For the text-containing cell, return its midpoint in [X, Y] coordinate format. 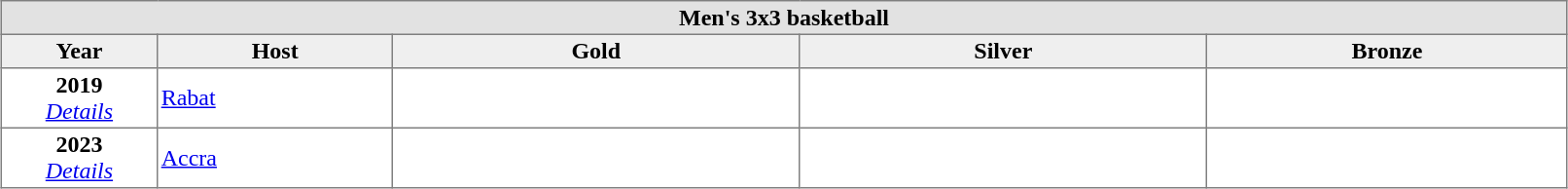
2023Details [80, 158]
Year [80, 51]
Host [275, 51]
Rabat [275, 98]
Accra [275, 158]
Silver [1004, 51]
2019Details [80, 98]
Gold [595, 51]
Bronze [1387, 51]
Men's 3x3 basketball [784, 18]
